Detect which cell encompasses the target text, then output its (X, Y) center coordinate. 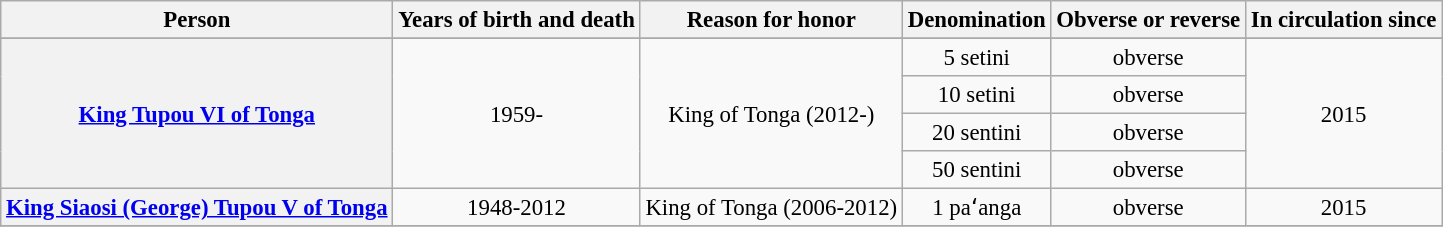
King of Tonga (2012-) (771, 114)
Reason for honor (771, 20)
In circulation since (1343, 20)
5 setini (976, 58)
Obverse or reverse (1148, 20)
Person (197, 20)
50 sentini (976, 170)
1948-2012 (516, 208)
Denomination (976, 20)
King of Tonga (2006-2012) (771, 208)
King Tupou VI of Tonga (197, 114)
Years of birth and death (516, 20)
1959- (516, 114)
10 setini (976, 95)
1 paʻanga (976, 208)
20 sentini (976, 133)
King Siaosi (George) Tupou V of Tonga (197, 208)
